Detect which cell encompasses the target text, then output its [x, y] center coordinate. 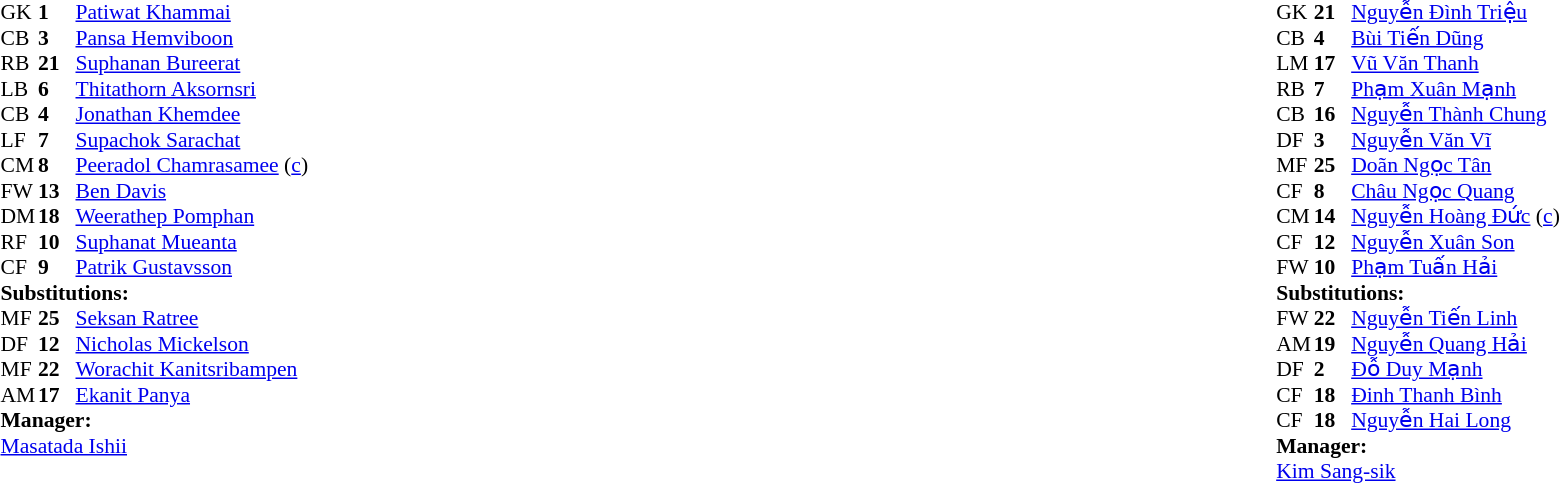
LB [19, 89]
RF [19, 242]
Patrik Gustavsson [192, 267]
Nicholas Mickelson [192, 344]
Patiwat Khammai [192, 13]
14 [1333, 217]
Weerathep Pomphan [192, 217]
Peeradol Chamrasamee (c) [192, 165]
19 [1333, 344]
6 [57, 89]
Pansa Hemviboon [192, 38]
Seksan Ratree [192, 319]
Ekanit Panya [192, 395]
Substitutions: [154, 293]
LM [1295, 63]
13 [57, 191]
Suphanan Bureerat [192, 63]
DM [19, 217]
Masatada Ishii [154, 446]
LF [19, 140]
16 [1333, 115]
Worachit Kanitsribampen [192, 369]
Thitathorn Aksornsri [192, 89]
9 [57, 267]
2 [1333, 369]
Supachok Sarachat [192, 140]
1 [57, 13]
Ben Davis [192, 191]
Jonathan Khemdee [192, 115]
Manager: [154, 421]
Suphanat Mueanta [192, 242]
